Locate the cell with the specified text and output its [X, Y] center coordinate. 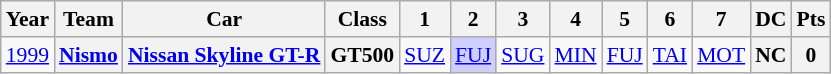
GT500 [362, 55]
Team [88, 19]
SUG [522, 55]
Nissan Skyline GT-R [224, 55]
TAI [670, 55]
SUZ [424, 55]
4 [575, 19]
NC [770, 55]
0 [812, 55]
MIN [575, 55]
Pts [812, 19]
Car [224, 19]
MOT [721, 55]
6 [670, 19]
3 [522, 19]
Year [28, 19]
1 [424, 19]
DC [770, 19]
2 [473, 19]
Class [362, 19]
1999 [28, 55]
7 [721, 19]
5 [625, 19]
Nismo [88, 55]
